Capture the cell that displays the provided text and extract its (x, y) central coordinate. 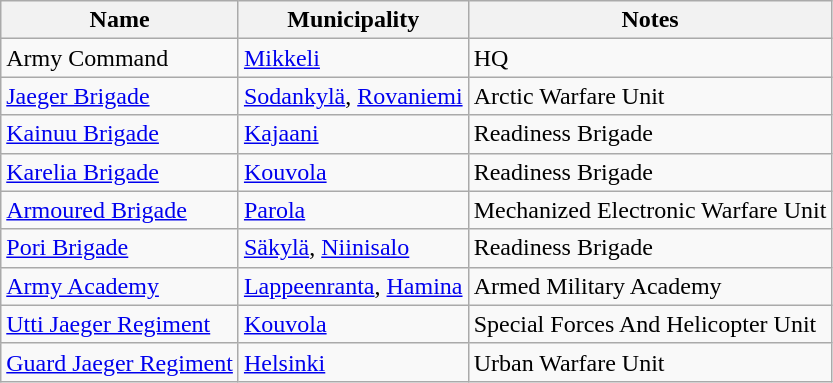
Mechanized Electronic Warfare Unit (650, 210)
Karelia Brigade (120, 172)
Armed Military Academy (650, 286)
HQ (650, 58)
Pori Brigade (120, 248)
Army Command (120, 58)
Utti Jaeger Regiment (120, 324)
Army Academy (120, 286)
Guard Jaeger Regiment (120, 362)
Parola (353, 210)
Arctic Warfare Unit (650, 96)
Mikkeli (353, 58)
Municipality (353, 20)
Name (120, 20)
Sodankylä, Rovaniemi (353, 96)
Kajaani (353, 134)
Säkylä, Niinisalo (353, 248)
Kainuu Brigade (120, 134)
Helsinki (353, 362)
Armoured Brigade (120, 210)
Notes (650, 20)
Urban Warfare Unit (650, 362)
Lappeenranta, Hamina (353, 286)
Special Forces And Helicopter Unit (650, 324)
Jaeger Brigade (120, 96)
